From the cell containing the given text, extract its center point as [X, Y] coordinate. 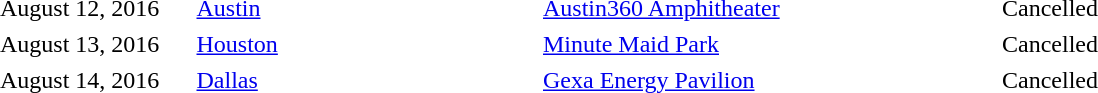
Minute Maid Park [768, 44]
Houston [366, 44]
